Identify which cell holds the provided text, then report its [x, y] central coordinate. 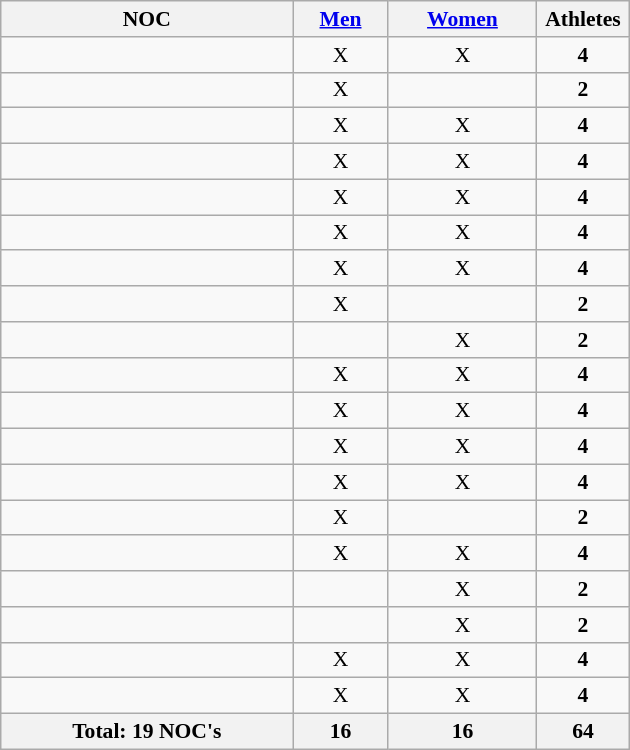
Athletes [584, 19]
Total: 19 NOC's [147, 732]
Women [462, 19]
64 [584, 732]
Men [341, 19]
NOC [147, 19]
